Search for the cell housing the specified text and yield its [X, Y] center coordinate. 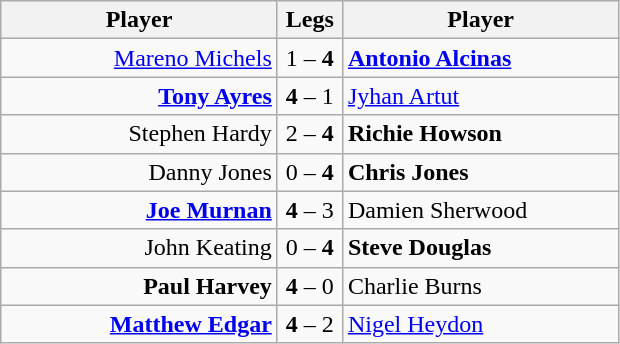
4 – 0 [310, 286]
Jyhan Artut [480, 96]
Antonio Alcinas [480, 58]
Stephen Hardy [140, 134]
Steve Douglas [480, 248]
4 – 2 [310, 324]
Damien Sherwood [480, 210]
Danny Jones [140, 172]
Tony Ayres [140, 96]
Charlie Burns [480, 286]
Richie Howson [480, 134]
Matthew Edgar [140, 324]
Mareno Michels [140, 58]
4 – 1 [310, 96]
2 – 4 [310, 134]
Joe Murnan [140, 210]
Chris Jones [480, 172]
Paul Harvey [140, 286]
Nigel Heydon [480, 324]
Legs [310, 20]
John Keating [140, 248]
4 – 3 [310, 210]
1 – 4 [310, 58]
